Determine the [x, y] coordinate at the center of the cell enclosing the given text.  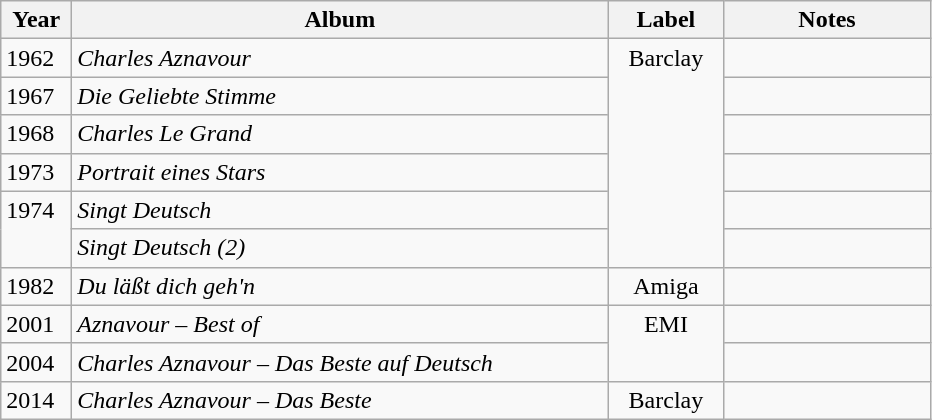
Charles Le Grand [340, 134]
Singt Deutsch [340, 210]
1962 [36, 58]
Charles Aznavour [340, 58]
Charles Aznavour – Das Beste auf Deutsch [340, 362]
1974 [36, 229]
1982 [36, 286]
Album [340, 20]
1973 [36, 172]
Charles Aznavour – Das Beste [340, 400]
2014 [36, 400]
1967 [36, 96]
2004 [36, 362]
1968 [36, 134]
Label [666, 20]
Year [36, 20]
Amiga [666, 286]
Du läßt dich geh'n [340, 286]
Notes [827, 20]
EMI [666, 343]
Portrait eines Stars [340, 172]
Singt Deutsch (2) [340, 248]
Aznavour – Best of [340, 324]
Die Geliebte Stimme [340, 96]
2001 [36, 324]
